Detect which cell encompasses the target text, then output its (X, Y) center coordinate. 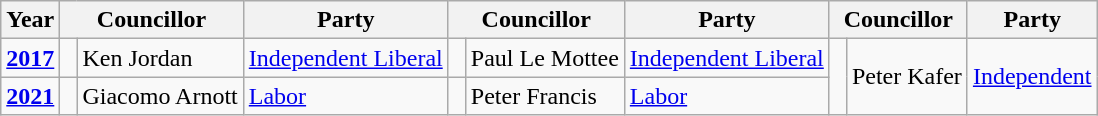
Year (30, 20)
2017 (30, 58)
Giacomo Arnott (160, 96)
Ken Jordan (160, 58)
Paul Le Mottee (544, 58)
Independent (1032, 77)
2021 (30, 96)
Peter Kafer (906, 77)
Peter Francis (544, 96)
